Capture the cell that displays the provided text and extract its [x, y] central coordinate. 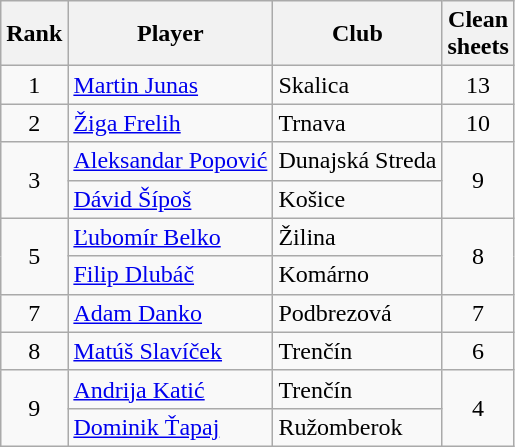
Podbrezová [358, 313]
Trnava [358, 123]
Dominik Ťapaj [170, 427]
Dávid Šípoš [170, 199]
Adam Danko [170, 313]
Dunajská Streda [358, 161]
Filip Dlubáč [170, 275]
10 [478, 123]
Matúš Slavíček [170, 351]
2 [34, 123]
Player [170, 34]
Komárno [358, 275]
Žilina [358, 237]
Ľubomír Belko [170, 237]
13 [478, 85]
Skalica [358, 85]
Club [358, 34]
Andrija Katić [170, 389]
5 [34, 256]
3 [34, 180]
Ružomberok [358, 427]
Cleansheets [478, 34]
6 [478, 351]
4 [478, 408]
Žiga Frelih [170, 123]
1 [34, 85]
Martin Junas [170, 85]
Košice [358, 199]
Aleksandar Popović [170, 161]
Rank [34, 34]
